Determine the (X, Y) coordinate at the center of the cell enclosing the given text.  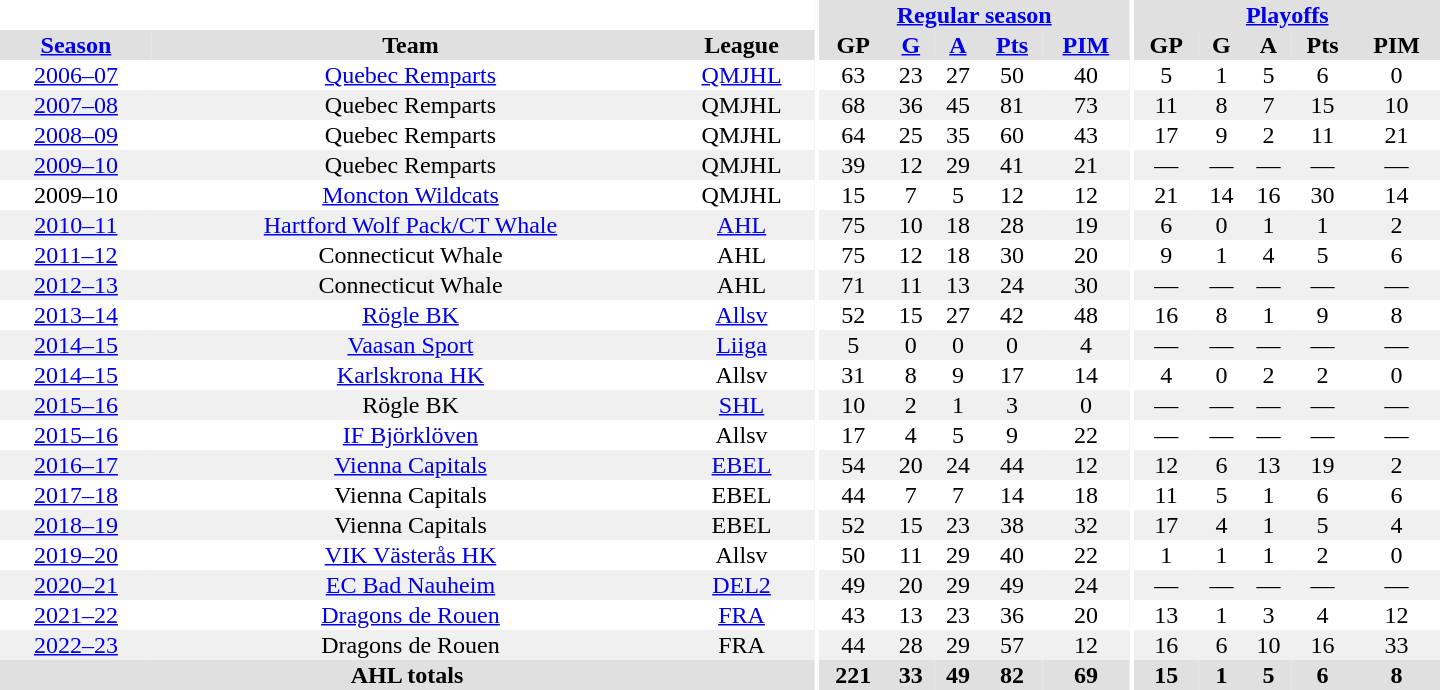
2022–23 (76, 645)
Hartford Wolf Pack/CT Whale (410, 225)
IF Björklöven (410, 435)
2008–09 (76, 135)
31 (853, 375)
60 (1012, 135)
41 (1012, 165)
64 (853, 135)
73 (1086, 105)
2006–07 (76, 75)
42 (1012, 315)
38 (1012, 525)
81 (1012, 105)
Team (410, 45)
32 (1086, 525)
VIK Västerås HK (410, 555)
25 (910, 135)
Vaasan Sport (410, 345)
2011–12 (76, 255)
AHL totals (407, 675)
2018–19 (76, 525)
2007–08 (76, 105)
2010–11 (76, 225)
Season (76, 45)
Liiga (742, 345)
2012–13 (76, 285)
2021–22 (76, 615)
221 (853, 675)
League (742, 45)
69 (1086, 675)
82 (1012, 675)
54 (853, 465)
45 (958, 105)
48 (1086, 315)
68 (853, 105)
2019–20 (76, 555)
57 (1012, 645)
2020–21 (76, 585)
EC Bad Nauheim (410, 585)
Karlskrona HK (410, 375)
SHL (742, 405)
Moncton Wildcats (410, 195)
2017–18 (76, 495)
35 (958, 135)
2016–17 (76, 465)
Regular season (974, 15)
63 (853, 75)
DEL2 (742, 585)
39 (853, 165)
2013–14 (76, 315)
Playoffs (1287, 15)
71 (853, 285)
